Pinpoint the cell where the given text exists, returning its [X, Y] midpoint coordinate. 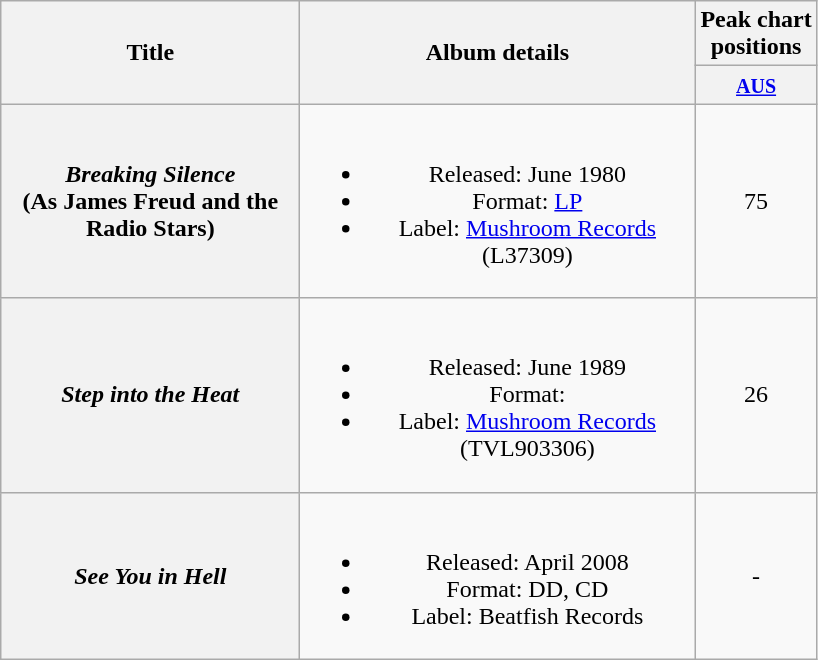
Released: June 1989Format:Label: Mushroom Records (TVL903306) [498, 395]
Breaking Silence (As James Freud and the Radio Stars) [150, 201]
26 [756, 395]
Album details [498, 52]
AUS [756, 85]
Step into the Heat [150, 395]
Peak chartpositions [756, 34]
75 [756, 201]
Released: June 1980Format: LPLabel: Mushroom Records (L37309) [498, 201]
- [756, 576]
See You in Hell [150, 576]
Title [150, 52]
Released: April 2008Format: DD, CDLabel: Beatfish Records [498, 576]
